Extract the (x, y) coordinate from the center of the cell holding the provided text.  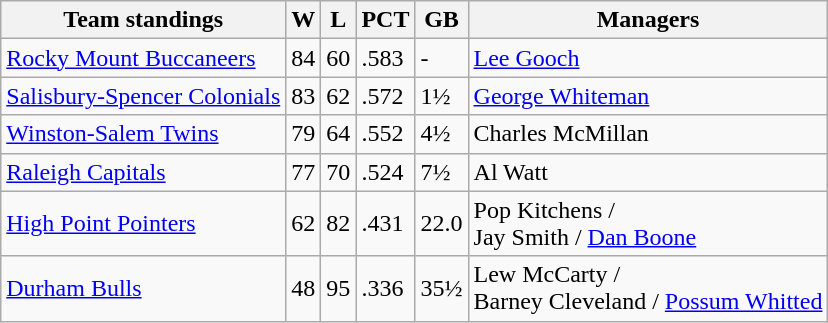
Rocky Mount Buccaneers (144, 58)
High Point Pointers (144, 224)
48 (304, 288)
Charles McMillan (648, 134)
Salisbury-Spencer Colonials (144, 96)
Pop Kitchens / Jay Smith / Dan Boone (648, 224)
Winston-Salem Twins (144, 134)
4½ (442, 134)
PCT (386, 20)
.572 (386, 96)
22.0 (442, 224)
Lee Gooch (648, 58)
- (442, 58)
79 (304, 134)
84 (304, 58)
83 (304, 96)
L (338, 20)
Al Watt (648, 172)
64 (338, 134)
Raleigh Capitals (144, 172)
George Whiteman (648, 96)
7½ (442, 172)
70 (338, 172)
Team standings (144, 20)
.336 (386, 288)
.431 (386, 224)
60 (338, 58)
95 (338, 288)
.524 (386, 172)
W (304, 20)
.583 (386, 58)
82 (338, 224)
.552 (386, 134)
GB (442, 20)
Managers (648, 20)
Lew McCarty / Barney Cleveland / Possum Whitted (648, 288)
1½ (442, 96)
35½ (442, 288)
77 (304, 172)
Durham Bulls (144, 288)
